Capture the cell that displays the provided text and extract its (x, y) central coordinate. 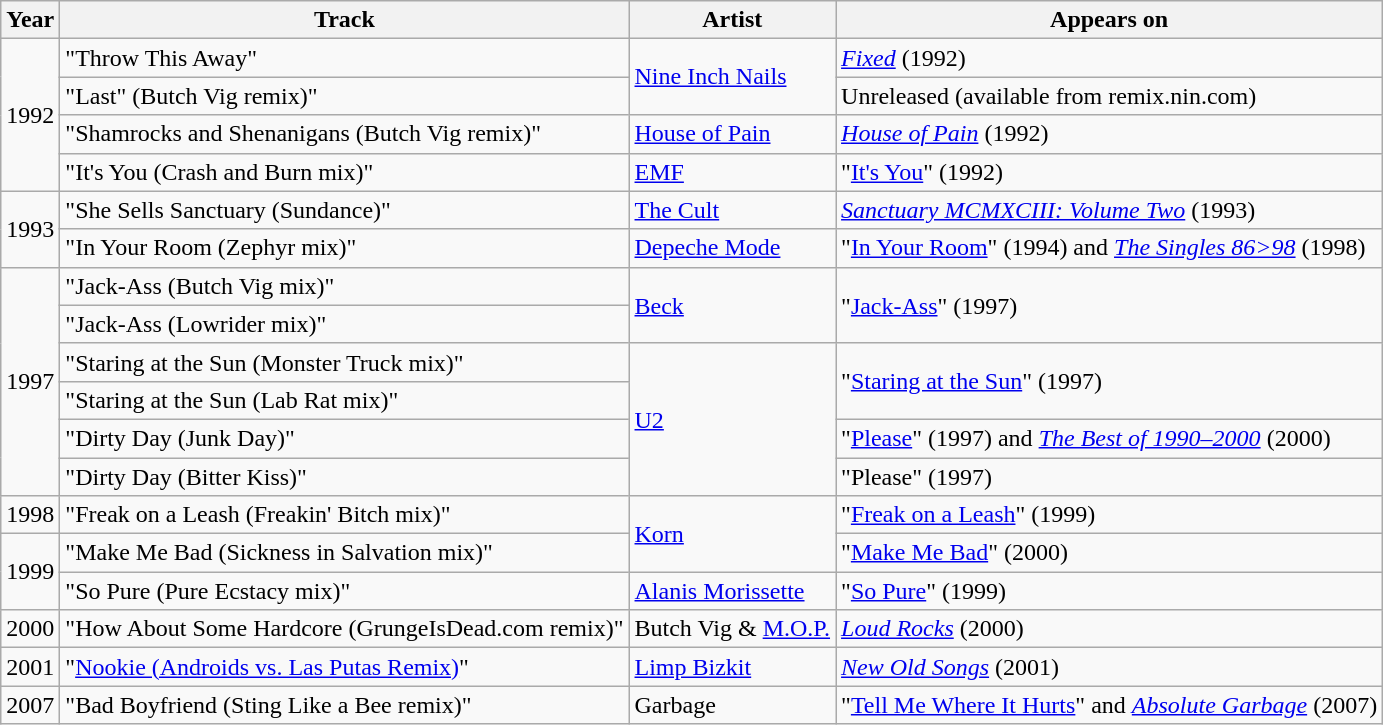
EMF (732, 172)
U2 (732, 419)
"Jack-Ass (Butch Vig mix)" (344, 286)
"Nookie (Androids vs. Las Putas Remix)" (344, 667)
"Throw This Away" (344, 58)
"How About Some Hardcore (GrungeIsDead.com remix)" (344, 629)
"Dirty Day (Bitter Kiss)" (344, 477)
"Shamrocks and Shenanigans (Butch Vig remix)" (344, 134)
Unreleased (available from remix.nin.com) (1110, 96)
"It's You (Crash and Burn mix)" (344, 172)
"So Pure" (1999) (1110, 591)
"In Your Room" (1994) and The Singles 86>98 (1998) (1110, 248)
"Freak on a Leash" (1999) (1110, 515)
Beck (732, 305)
Korn (732, 534)
1998 (30, 515)
Butch Vig & M.O.P. (732, 629)
"Jack-Ass (Lowrider mix)" (344, 324)
House of Pain (732, 134)
Depeche Mode (732, 248)
1993 (30, 229)
"Last" (Butch Vig remix)" (344, 96)
Appears on (1110, 20)
"Staring at the Sun" (1997) (1110, 381)
"So Pure (Pure Ecstacy mix)" (344, 591)
Garbage (732, 705)
"In Your Room (Zephyr mix)" (344, 248)
1997 (30, 381)
Sanctuary MCMXCIII: Volume Two (1993) (1110, 210)
2000 (30, 629)
1999 (30, 572)
Fixed (1992) (1110, 58)
"Bad Boyfriend (Sting Like a Bee remix)" (344, 705)
"Staring at the Sun (Lab Rat mix)" (344, 400)
"Jack-Ass" (1997) (1110, 305)
"Freak on a Leash (Freakin' Bitch mix)" (344, 515)
House of Pain (1992) (1110, 134)
Artist (732, 20)
Year (30, 20)
"Make Me Bad" (2000) (1110, 553)
"Staring at the Sun (Monster Truck mix)" (344, 362)
Nine Inch Nails (732, 77)
"Tell Me Where It Hurts" and Absolute Garbage (2007) (1110, 705)
1992 (30, 115)
Alanis Morissette (732, 591)
"Make Me Bad (Sickness in Salvation mix)" (344, 553)
"Dirty Day (Junk Day)" (344, 438)
2007 (30, 705)
Loud Rocks (2000) (1110, 629)
"Please" (1997) and The Best of 1990–2000 (2000) (1110, 438)
The Cult (732, 210)
"It's You" (1992) (1110, 172)
2001 (30, 667)
Track (344, 20)
New Old Songs (2001) (1110, 667)
"She Sells Sanctuary (Sundance)" (344, 210)
"Please" (1997) (1110, 477)
Limp Bizkit (732, 667)
